Extract the (X, Y) coordinate from the center of the cell holding the provided text.  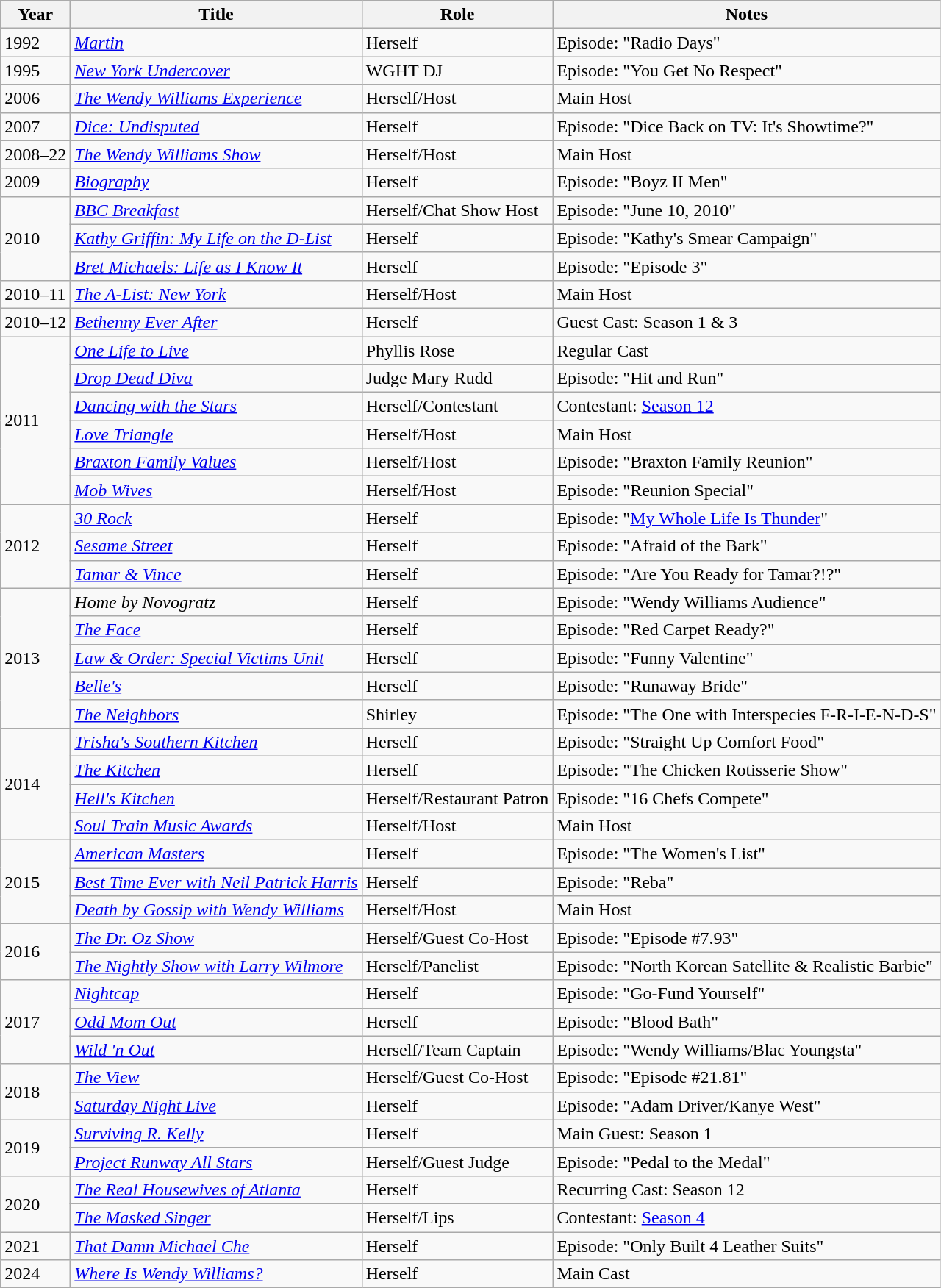
American Masters (216, 854)
WGHT DJ (457, 71)
Herself/Guest Judge (457, 1162)
Wild 'n Out (216, 1050)
Episode: "Hit and Run" (747, 379)
2009 (35, 182)
Dice: Undisputed (216, 126)
Home by Novogratz (216, 602)
Episode: "Episode #7.93" (747, 938)
Main Guest: Season 1 (747, 1134)
Law & Order: Special Victims Unit (216, 658)
2014 (35, 784)
2006 (35, 99)
2008–22 (35, 154)
2019 (35, 1148)
2016 (35, 952)
Episode: "North Korean Satellite & Realistic Barbie" (747, 966)
Herself/Contestant (457, 407)
Shirley (457, 714)
The Dr. Oz Show (216, 938)
2010 (35, 238)
2020 (35, 1203)
Recurring Cast: Season 12 (747, 1189)
2024 (35, 1274)
2010–11 (35, 294)
2012 (35, 546)
Episode: "Only Built 4 Leather Suits" (747, 1246)
Main Cast (747, 1274)
Sesame Street (216, 546)
2018 (35, 1092)
Hell's Kitchen (216, 798)
Episode: "Episode 3" (747, 266)
Contestant: Season 4 (747, 1217)
BBC Breakfast (216, 210)
Episode: "Funny Valentine" (747, 658)
Best Time Ever with Neil Patrick Harris (216, 882)
The Masked Singer (216, 1217)
30 Rock (216, 518)
Episode: "Reunion Special" (747, 490)
Episode: "Are You Ready for Tamar?!?" (747, 574)
One Life to Live (216, 351)
Episode: "Straight Up Comfort Food" (747, 742)
Martin (216, 43)
The Nightly Show with Larry Wilmore (216, 966)
Belle's (216, 686)
The Real Housewives of Atlanta (216, 1189)
Episode: "Runaway Bride" (747, 686)
Role (457, 15)
Phyllis Rose (457, 351)
Herself/Chat Show Host (457, 210)
Episode: "Afraid of the Bark" (747, 546)
Notes (747, 15)
2015 (35, 882)
Judge Mary Rudd (457, 379)
Episode: "The Chicken Rotisserie Show" (747, 770)
Herself/Restaurant Patron (457, 798)
2017 (35, 1022)
New York Undercover (216, 71)
Kathy Griffin: My Life on the D-List (216, 238)
Episode: "June 10, 2010" (747, 210)
Episode: "The One with Interspecies F-R-I-E-N-D-S" (747, 714)
Episode: "16 Chefs Compete" (747, 798)
2021 (35, 1246)
Episode: "Pedal to the Medal" (747, 1162)
Braxton Family Values (216, 462)
Odd Mom Out (216, 1022)
Episode: "Radio Days" (747, 43)
The Wendy Williams Show (216, 154)
Trisha's Southern Kitchen (216, 742)
Episode: "Go-Fund Yourself" (747, 994)
Episode: "Episode #21.81" (747, 1078)
Regular Cast (747, 351)
Episode: "Boyz II Men" (747, 182)
The Kitchen (216, 770)
Episode: "Red Carpet Ready?" (747, 630)
Episode: "The Women's List" (747, 854)
Biography (216, 182)
Title (216, 15)
1995 (35, 71)
Where Is Wendy Williams? (216, 1274)
Herself/Lips (457, 1217)
Episode: "My Whole Life Is Thunder" (747, 518)
Project Runway All Stars (216, 1162)
Tamar & Vince (216, 574)
Year (35, 15)
Episode: "Kathy's Smear Campaign" (747, 238)
The A-List: New York (216, 294)
Nightcap (216, 994)
That Damn Michael Che (216, 1246)
Guest Cast: Season 1 & 3 (747, 322)
Love Triangle (216, 434)
Soul Train Music Awards (216, 826)
Episode: "You Get No Respect" (747, 71)
Bethenny Ever After (216, 322)
Herself/Team Captain (457, 1050)
2011 (35, 421)
The Neighbors (216, 714)
1992 (35, 43)
Episode: "Adam Driver/Kanye West" (747, 1106)
2013 (35, 658)
Saturday Night Live (216, 1106)
Episode: "Reba" (747, 882)
Episode: "Blood Bath" (747, 1022)
Episode: "Wendy Williams Audience" (747, 602)
The View (216, 1078)
Death by Gossip with Wendy Williams (216, 910)
Dancing with the Stars (216, 407)
Bret Michaels: Life as I Know It (216, 266)
Mob Wives (216, 490)
Episode: "Wendy Williams/Blac Youngsta" (747, 1050)
Episode: "Braxton Family Reunion" (747, 462)
The Face (216, 630)
Surviving R. Kelly (216, 1134)
Episode: "Dice Back on TV: It's Showtime?" (747, 126)
2007 (35, 126)
The Wendy Williams Experience (216, 99)
Contestant: Season 12 (747, 407)
Drop Dead Diva (216, 379)
2010–12 (35, 322)
Herself/Panelist (457, 966)
